Capture the cell that displays the provided text and extract its [x, y] central coordinate. 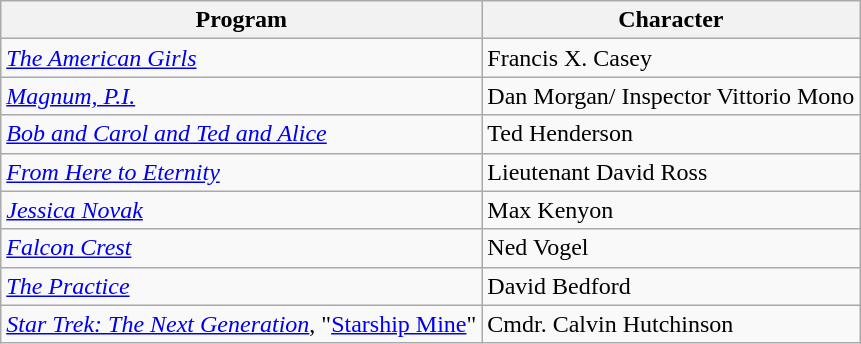
Star Trek: The Next Generation, "Starship Mine" [242, 324]
Program [242, 20]
Jessica Novak [242, 210]
Max Kenyon [671, 210]
Ned Vogel [671, 248]
From Here to Eternity [242, 172]
Ted Henderson [671, 134]
Francis X. Casey [671, 58]
Magnum, P.I. [242, 96]
Cmdr. Calvin Hutchinson [671, 324]
The Practice [242, 286]
The American Girls [242, 58]
Falcon Crest [242, 248]
Lieutenant David Ross [671, 172]
Bob and Carol and Ted and Alice [242, 134]
Dan Morgan/ Inspector Vittorio Mono [671, 96]
Character [671, 20]
David Bedford [671, 286]
